Output the (X, Y) coordinate of the center of the cell containing the given text.  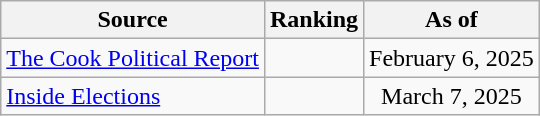
Ranking (314, 20)
As of (452, 20)
Inside Elections (133, 96)
Source (133, 20)
March 7, 2025 (452, 96)
The Cook Political Report (133, 58)
February 6, 2025 (452, 58)
